Provide the [X, Y] coordinate of the cell's center where the given text is located.  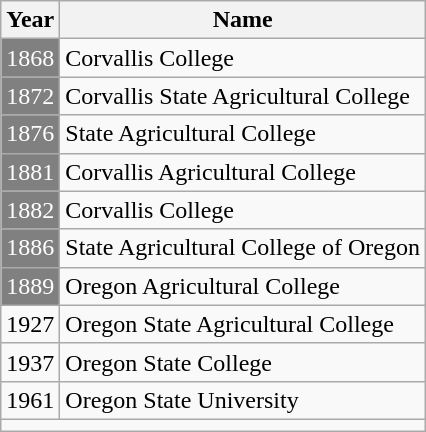
1927 [30, 324]
Oregon State University [243, 400]
Name [243, 20]
1881 [30, 172]
Corvallis State Agricultural College [243, 96]
1937 [30, 362]
Year [30, 20]
1886 [30, 248]
Oregon State College [243, 362]
Oregon Agricultural College [243, 286]
1876 [30, 134]
Corvallis Agricultural College [243, 172]
1961 [30, 400]
State Agricultural College of Oregon [243, 248]
State Agricultural College [243, 134]
1882 [30, 210]
Oregon State Agricultural College [243, 324]
1889 [30, 286]
1868 [30, 58]
1872 [30, 96]
